For the text-containing cell, return its midpoint in (X, Y) coordinate format. 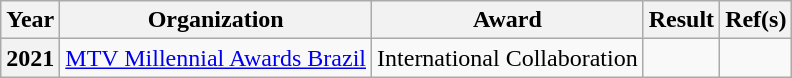
MTV Millennial Awards Brazil (216, 58)
Ref(s) (756, 20)
Year (30, 20)
Award (508, 20)
Result (681, 20)
International Collaboration (508, 58)
Organization (216, 20)
2021 (30, 58)
